Locate the cell with the specified text and output its [x, y] center coordinate. 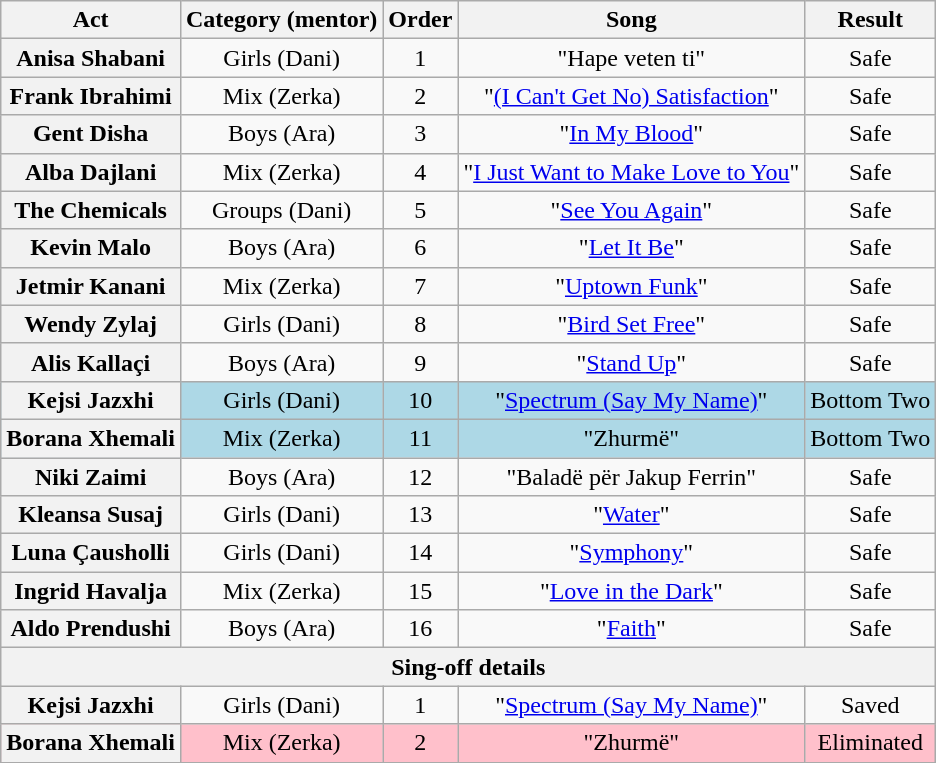
Category (mentor) [281, 20]
Groups (Dani) [281, 210]
Wendy Zylaj [91, 324]
"Symphony" [632, 553]
14 [420, 553]
"Stand Up" [632, 362]
Ingrid Havalja [91, 591]
Jetmir Kanani [91, 286]
Song [632, 20]
9 [420, 362]
7 [420, 286]
13 [420, 515]
Sing-off details [468, 667]
Frank Ibrahimi [91, 96]
Luna Çausholli [91, 553]
3 [420, 134]
"Faith" [632, 629]
"In My Blood" [632, 134]
4 [420, 172]
"(I Can't Get No) Satisfaction" [632, 96]
6 [420, 248]
Gent Disha [91, 134]
Alba Dajlani [91, 172]
10 [420, 400]
11 [420, 438]
15 [420, 591]
Act [91, 20]
Kleansa Susaj [91, 515]
Eliminated [870, 743]
Result [870, 20]
Order [420, 20]
The Chemicals [91, 210]
Saved [870, 705]
Aldo Prendushi [91, 629]
"I Just Want to Make Love to You" [632, 172]
5 [420, 210]
Anisa Shabani [91, 58]
"Hape veten ti" [632, 58]
"Let It Be" [632, 248]
Kevin Malo [91, 248]
"Uptown Funk" [632, 286]
8 [420, 324]
Niki Zaimi [91, 477]
"Baladë për Jakup Ferrin" [632, 477]
"Bird Set Free" [632, 324]
"Love in the Dark" [632, 591]
"Water" [632, 515]
Alis Kallaçi [91, 362]
"See You Again" [632, 210]
16 [420, 629]
12 [420, 477]
